Search for the cell housing the specified text and yield its [x, y] center coordinate. 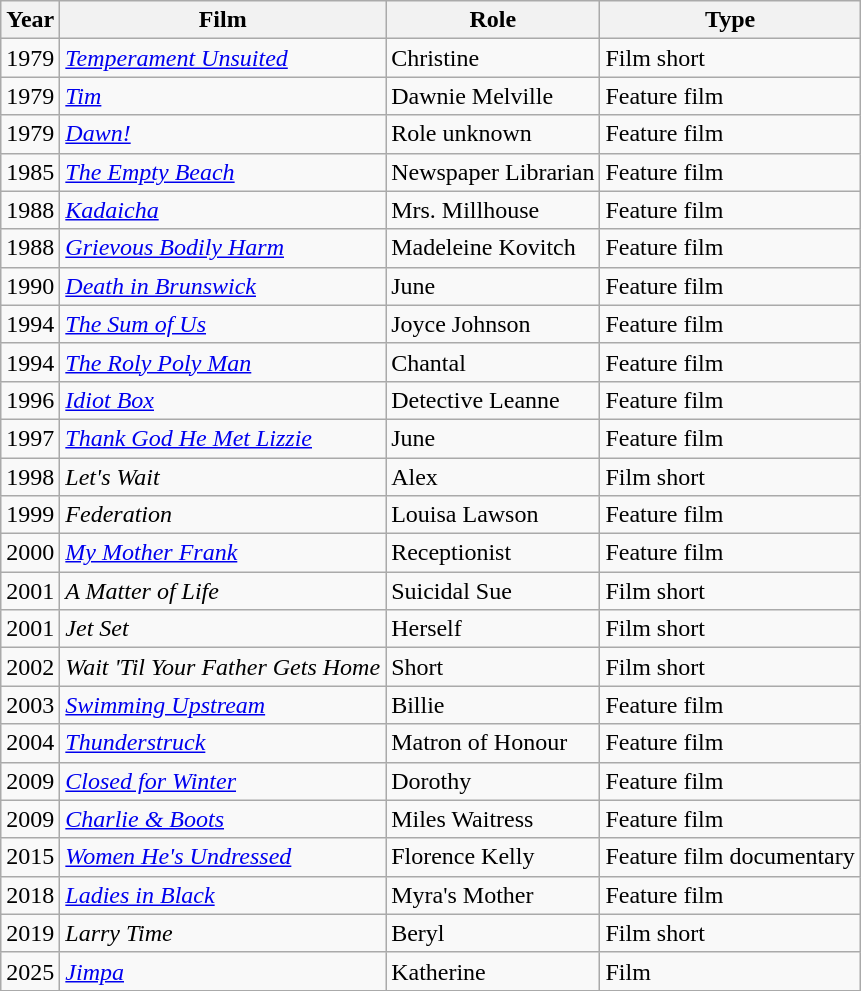
Chantal [493, 362]
1990 [30, 286]
2004 [30, 743]
Thunderstruck [223, 743]
Suicidal Sue [493, 591]
2003 [30, 705]
Closed for Winter [223, 781]
The Sum of Us [223, 324]
Myra's Mother [493, 895]
Billie [493, 705]
Federation [223, 515]
Larry Time [223, 933]
2002 [30, 667]
2019 [30, 933]
Role unknown [493, 134]
Mrs. Millhouse [493, 210]
Florence Kelly [493, 857]
Dorothy [493, 781]
My Mother Frank [223, 553]
Idiot Box [223, 400]
Tim [223, 96]
Alex [493, 477]
1996 [30, 400]
Jet Set [223, 629]
Year [30, 20]
Beryl [493, 933]
Swimming Upstream [223, 705]
Ladies in Black [223, 895]
1985 [30, 172]
Kadaicha [223, 210]
2015 [30, 857]
1999 [30, 515]
The Roly Poly Man [223, 362]
Let's Wait [223, 477]
Miles Waitress [493, 819]
Joyce Johnson [493, 324]
Katherine [493, 971]
1997 [30, 438]
Wait 'Til Your Father Gets Home [223, 667]
Charlie & Boots [223, 819]
A Matter of Life [223, 591]
Newspaper Librarian [493, 172]
Herself [493, 629]
1998 [30, 477]
Louisa Lawson [493, 515]
Christine [493, 58]
Death in Brunswick [223, 286]
Women He's Undressed [223, 857]
Receptionist [493, 553]
Detective Leanne [493, 400]
Jimpa [223, 971]
Type [730, 20]
The Empty Beach [223, 172]
Thank God He Met Lizzie [223, 438]
Feature film documentary [730, 857]
Temperament Unsuited [223, 58]
Role [493, 20]
Dawnie Melville [493, 96]
Madeleine Kovitch [493, 248]
Grievous Bodily Harm [223, 248]
2018 [30, 895]
Short [493, 667]
2025 [30, 971]
Dawn! [223, 134]
2000 [30, 553]
Matron of Honour [493, 743]
